For the text-containing cell, return its midpoint in (x, y) coordinate format. 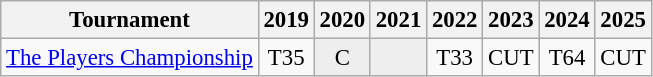
2022 (455, 20)
2019 (286, 20)
T64 (567, 58)
2024 (567, 20)
T35 (286, 58)
2020 (342, 20)
Tournament (130, 20)
T33 (455, 58)
The Players Championship (130, 58)
2023 (511, 20)
C (342, 58)
2021 (398, 20)
2025 (623, 20)
